Search for the cell housing the specified text and yield its [X, Y] center coordinate. 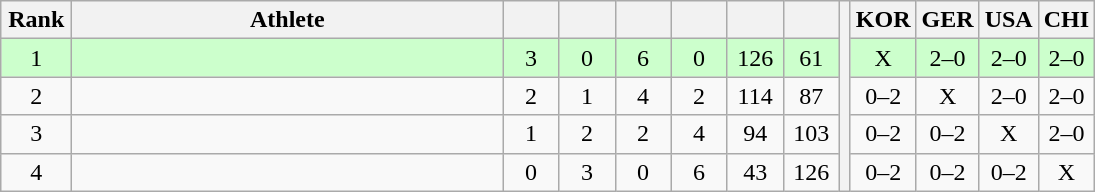
Athlete [288, 20]
94 [755, 134]
43 [755, 172]
114 [755, 96]
KOR [883, 20]
61 [811, 58]
103 [811, 134]
CHI [1066, 20]
GER [948, 20]
Rank [36, 20]
87 [811, 96]
USA [1008, 20]
